Find where the given text appears and provide that cell's center as [X, Y] coordinate. 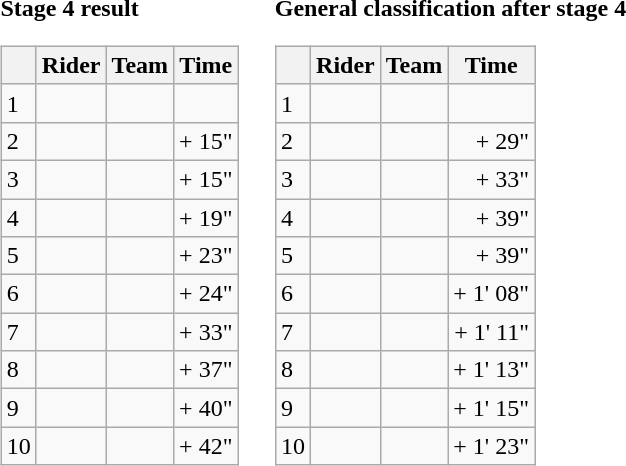
+ 1' 23" [492, 446]
+ 1' 08" [492, 294]
+ 1' 15" [492, 408]
+ 24" [206, 294]
+ 19" [206, 217]
+ 37" [206, 370]
+ 40" [206, 408]
+ 42" [206, 446]
+ 29" [492, 141]
+ 1' 13" [492, 370]
+ 1' 11" [492, 332]
+ 23" [206, 256]
